For the text-containing cell, return its midpoint in (x, y) coordinate format. 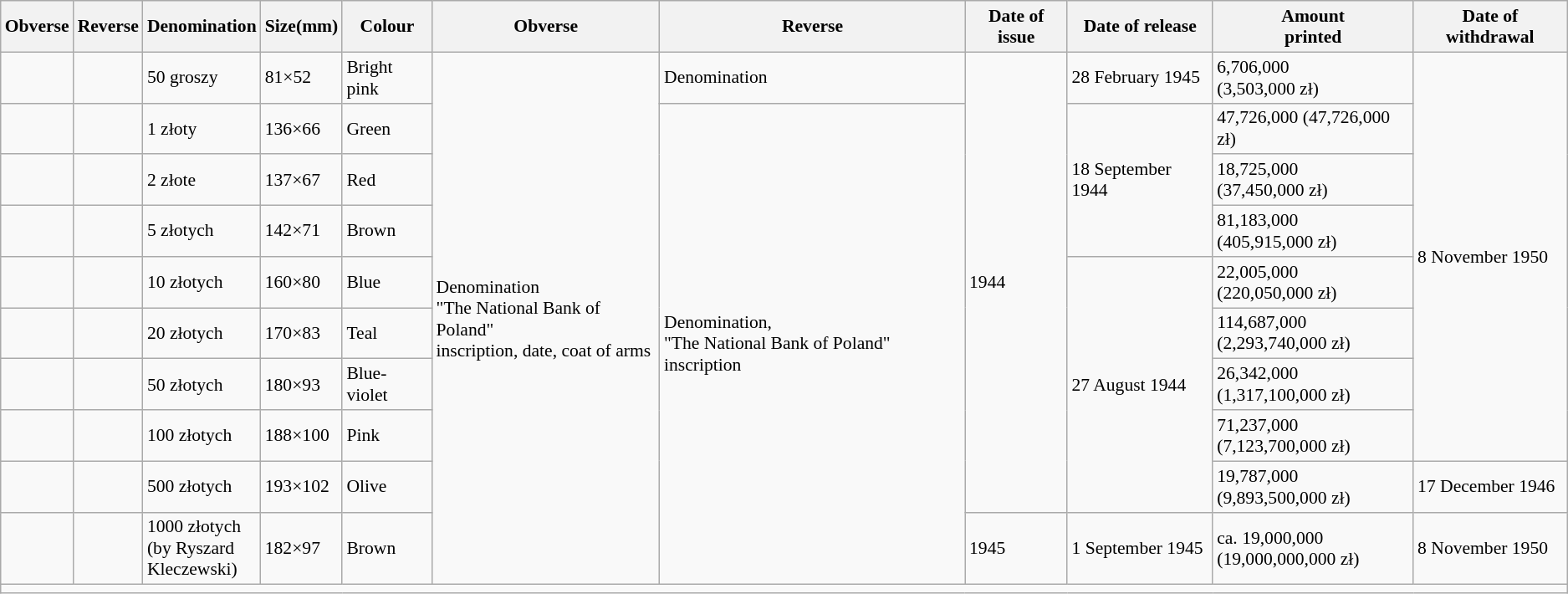
137×67 (302, 181)
Green (386, 129)
28 February 1945 (1140, 77)
170×83 (302, 333)
Bright pink (386, 77)
5 złotych (202, 231)
182×97 (302, 549)
22,005,000(220,050,000 zł) (1313, 283)
Date of withdrawal (1490, 27)
Teal (386, 333)
Blue-violet (386, 385)
Amountprinted (1313, 27)
81,183,000(405,915,000 zł) (1313, 231)
17 December 1946 (1490, 487)
Olive (386, 487)
100 złotych (202, 435)
47,726,000 (47,726,000 zł) (1313, 129)
71,237,000(7,123,700,000 zł) (1313, 435)
114,687,000(2,293,740,000 zł) (1313, 333)
50 złotych (202, 385)
ca. 19,000,000(19,000,000,000 zł) (1313, 549)
10 złotych (202, 283)
Colour (386, 27)
1944 (1016, 282)
6,706,000(3,503,000 zł) (1313, 77)
18 September 1944 (1140, 179)
Denomination"The National Bank of Poland"inscription, date, coat of arms (546, 318)
1 September 1945 (1140, 549)
20 złotych (202, 333)
Red (386, 181)
188×100 (302, 435)
Date of issue (1016, 27)
19,787,000(9,893,500,000 zł) (1313, 487)
1 złoty (202, 129)
1945 (1016, 549)
26,342,000(1,317,100,000 zł) (1313, 385)
Pink (386, 435)
Date of release (1140, 27)
81×52 (302, 77)
Size(mm) (302, 27)
1000 złotych(by RyszardKleczewski) (202, 549)
180×93 (302, 385)
193×102 (302, 487)
27 August 1944 (1140, 385)
Blue (386, 283)
136×66 (302, 129)
142×71 (302, 231)
Denomination,"The National Bank of Poland" inscription (813, 344)
2 złote (202, 181)
160×80 (302, 283)
50 groszy (202, 77)
18,725,000(37,450,000 zł) (1313, 181)
500 złotych (202, 487)
